Scan for the cell matching the given text and deliver its [x, y] coordinate at center. 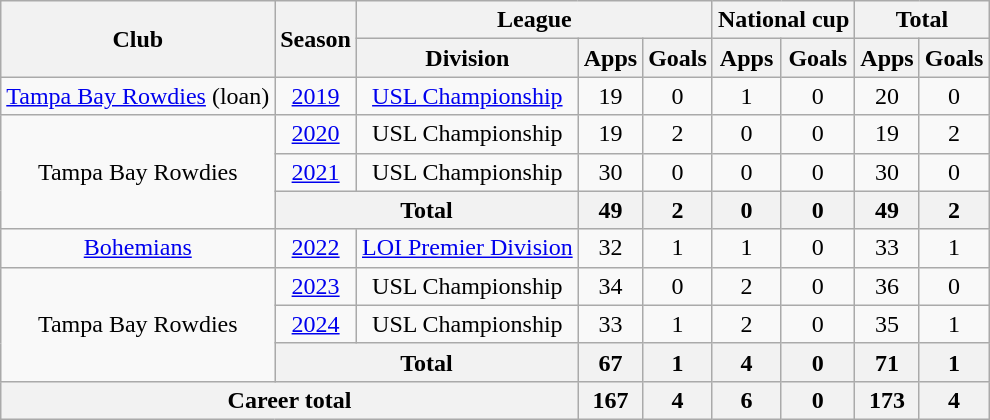
167 [610, 400]
34 [610, 286]
LOI Premier Division [467, 248]
2024 [316, 324]
71 [887, 362]
League [534, 20]
Division [467, 58]
2021 [316, 172]
Bohemians [138, 248]
67 [610, 362]
Career total [290, 400]
20 [887, 96]
6 [746, 400]
Club [138, 39]
173 [887, 400]
National cup [783, 20]
Season [316, 39]
36 [887, 286]
2022 [316, 248]
35 [887, 324]
2020 [316, 134]
Tampa Bay Rowdies (loan) [138, 96]
32 [610, 248]
2019 [316, 96]
2023 [316, 286]
